Identify which cell holds the provided text, then report its [x, y] central coordinate. 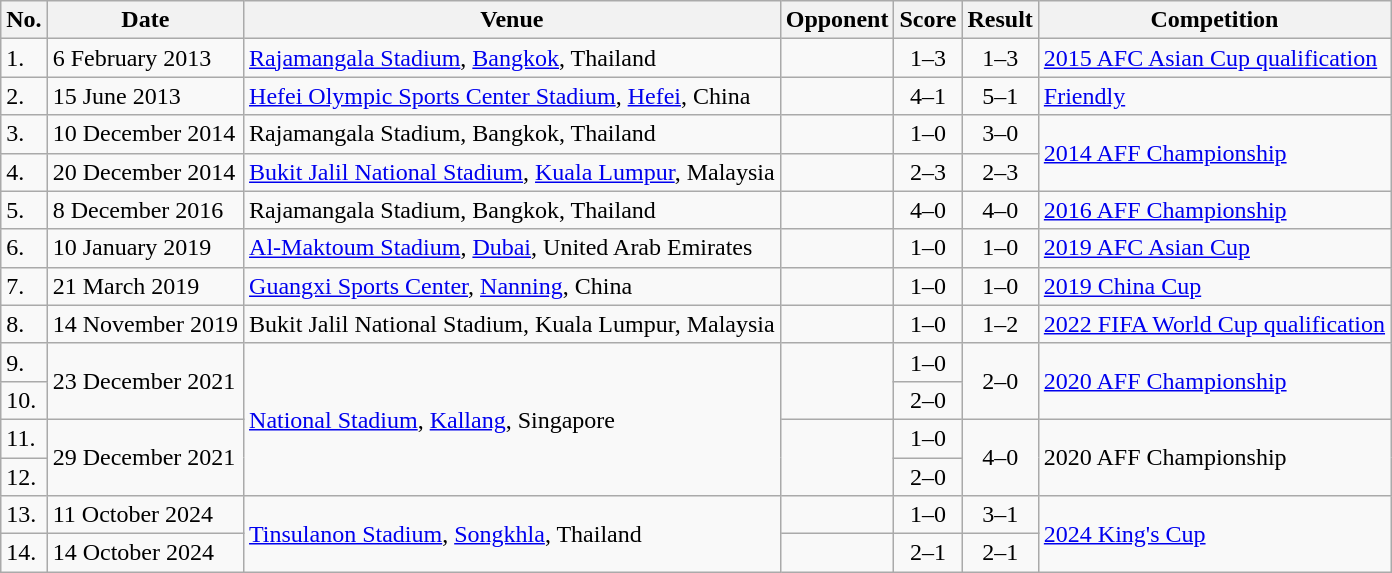
14 October 2024 [145, 553]
3–0 [1000, 134]
10 January 2019 [145, 248]
20 December 2014 [145, 172]
Result [1000, 20]
13. [24, 515]
1–2 [1000, 324]
8 December 2016 [145, 210]
3. [24, 134]
Venue [512, 20]
2019 AFC Asian Cup [1214, 248]
2014 AFF Championship [1214, 153]
21 March 2019 [145, 286]
Opponent [837, 20]
15 June 2013 [145, 96]
4. [24, 172]
2. [24, 96]
11. [24, 438]
Hefei Olympic Sports Center Stadium, Hefei, China [512, 96]
Friendly [1214, 96]
Tinsulanon Stadium, Songkhla, Thailand [512, 534]
3–1 [1000, 515]
Competition [1214, 20]
2022 FIFA World Cup qualification [1214, 324]
8. [24, 324]
14. [24, 553]
2016 AFF Championship [1214, 210]
11 October 2024 [145, 515]
Score [928, 20]
7. [24, 286]
Guangxi Sports Center, Nanning, China [512, 286]
6 February 2013 [145, 58]
14 November 2019 [145, 324]
No. [24, 20]
Al-Maktoum Stadium, Dubai, United Arab Emirates [512, 248]
29 December 2021 [145, 457]
Date [145, 20]
12. [24, 477]
10 December 2014 [145, 134]
4–1 [928, 96]
10. [24, 400]
5. [24, 210]
23 December 2021 [145, 381]
2024 King's Cup [1214, 534]
5–1 [1000, 96]
9. [24, 362]
1. [24, 58]
National Stadium, Kallang, Singapore [512, 419]
2019 China Cup [1214, 286]
2015 AFC Asian Cup qualification [1214, 58]
6. [24, 248]
